Locate the cell with the specified text and output its [x, y] center coordinate. 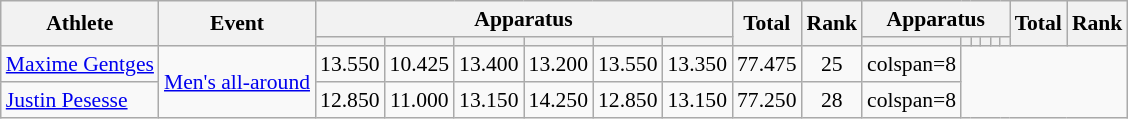
13.350 [698, 64]
77.250 [766, 100]
11.000 [420, 100]
Maxime Gentges [80, 64]
13.200 [558, 64]
Justin Pesesse [80, 100]
14.250 [558, 100]
10.425 [420, 64]
Men's all-around [237, 82]
25 [832, 64]
77.475 [766, 64]
28 [832, 100]
13.400 [488, 64]
Athlete [80, 24]
Event [237, 24]
